Return [X, Y] of the center of cell containing provided text 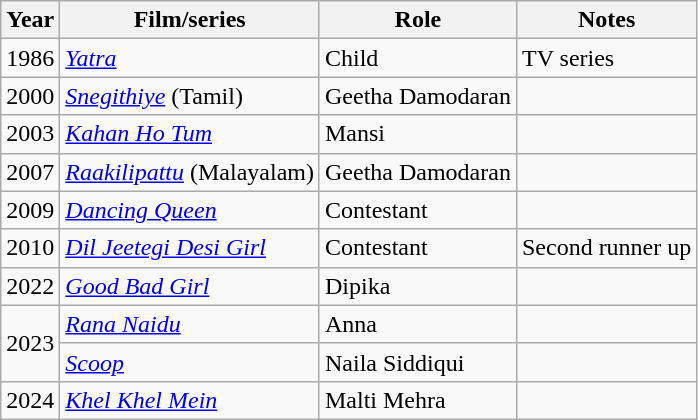
Raakilipattu (Malayalam) [190, 172]
2023 [30, 343]
Dancing Queen [190, 210]
2022 [30, 286]
2010 [30, 248]
Rana Naidu [190, 324]
2007 [30, 172]
Mansi [418, 134]
Kahan Ho Tum [190, 134]
Anna [418, 324]
Second runner up [606, 248]
2003 [30, 134]
Film/series [190, 20]
TV series [606, 58]
Dil Jeetegi Desi Girl [190, 248]
1986 [30, 58]
Role [418, 20]
Child [418, 58]
Khel Khel Mein [190, 400]
Malti Mehra [418, 400]
Notes [606, 20]
Good Bad Girl [190, 286]
Yatra [190, 58]
2000 [30, 96]
Dipika [418, 286]
Scoop [190, 362]
2009 [30, 210]
2024 [30, 400]
Year [30, 20]
Naila Siddiqui [418, 362]
Snegithiye (Tamil) [190, 96]
